Pinpoint the cell where the given text exists, returning its [x, y] midpoint coordinate. 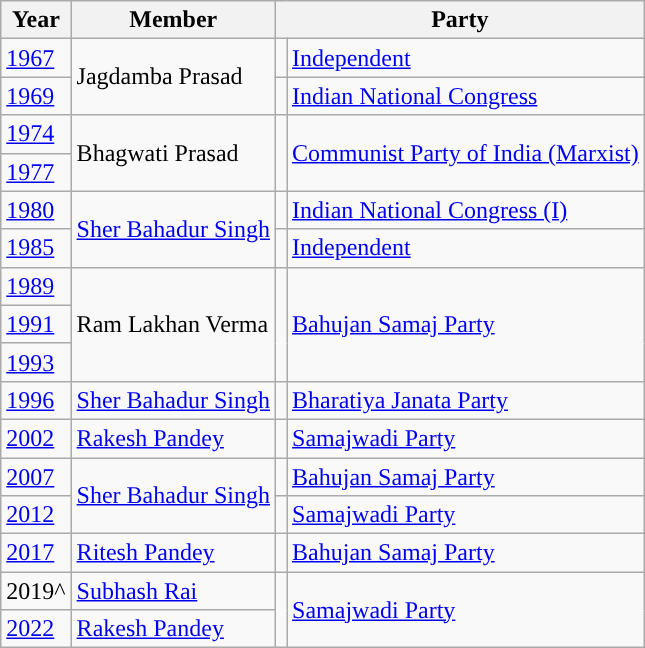
2002 [36, 438]
Indian National Congress [466, 96]
2019^ [36, 591]
2012 [36, 515]
1991 [36, 324]
Ritesh Pandey [173, 553]
1985 [36, 248]
1993 [36, 362]
Bharatiya Janata Party [466, 400]
1996 [36, 400]
1989 [36, 286]
1967 [36, 58]
Communist Party of India (Marxist) [466, 153]
Member [173, 20]
Jagdamba Prasad [173, 77]
Bhagwati Prasad [173, 153]
1980 [36, 210]
Subhash Rai [173, 591]
2007 [36, 477]
1969 [36, 96]
Ram Lakhan Verma [173, 324]
Party [460, 20]
1977 [36, 172]
2022 [36, 629]
Indian National Congress (I) [466, 210]
Year [36, 20]
1974 [36, 134]
2017 [36, 553]
